Pinpoint the cell where the given text exists, returning its [x, y] midpoint coordinate. 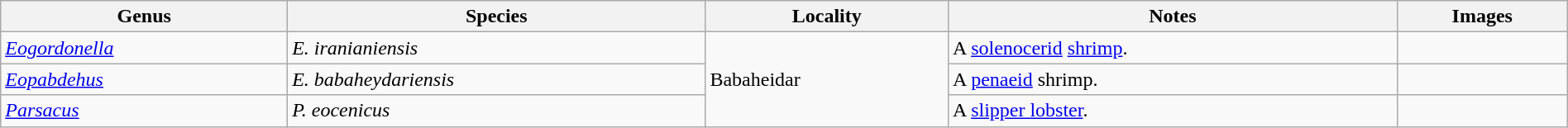
Parsacus [144, 111]
E. iranianiensis [496, 48]
A slipper lobster. [1173, 111]
A solenocerid shrimp. [1173, 48]
E. babaheydariensis [496, 79]
Species [496, 17]
Images [1482, 17]
Notes [1173, 17]
Eogordonella [144, 48]
Eopabdehus [144, 79]
Babaheidar [827, 79]
Locality [827, 17]
P. eocenicus [496, 111]
A penaeid shrimp. [1173, 79]
Genus [144, 17]
